Provide the (X, Y) coordinate of the cell's center where the given text is located.  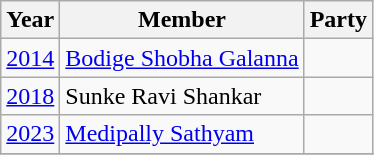
2014 (30, 58)
Medipally Sathyam (182, 134)
Bodige Shobha Galanna (182, 58)
2023 (30, 134)
Year (30, 20)
2018 (30, 96)
Party (338, 20)
Sunke Ravi Shankar (182, 96)
Member (182, 20)
